Search for the cell housing the specified text and yield its (X, Y) center coordinate. 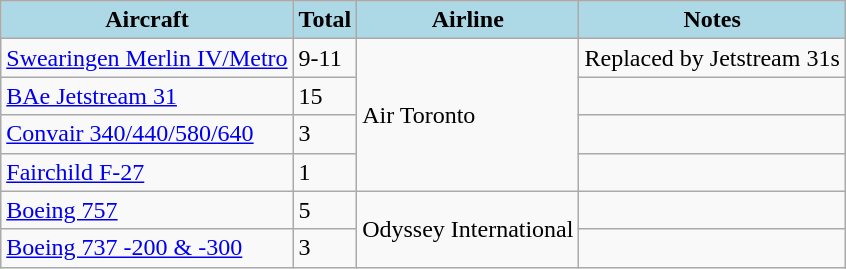
9-11 (325, 58)
Odyssey International (468, 229)
Boeing 737 -200 & -300 (147, 248)
Convair 340/440/580/640 (147, 134)
5 (325, 210)
Total (325, 20)
Notes (712, 20)
Air Toronto (468, 115)
15 (325, 96)
BAe Jetstream 31 (147, 96)
Airline (468, 20)
Fairchild F-27 (147, 172)
Swearingen Merlin IV/Metro (147, 58)
Replaced by Jetstream 31s (712, 58)
1 (325, 172)
Aircraft (147, 20)
Boeing 757 (147, 210)
